Determine the (X, Y) coordinate at the center of the cell enclosing the given text.  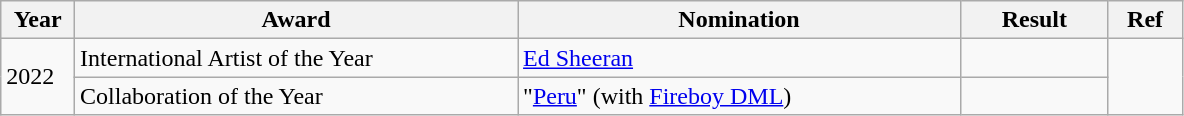
Ref (1145, 20)
Ed Sheeran (740, 58)
Nomination (740, 20)
Year (38, 20)
International Artist of the Year (296, 58)
Collaboration of the Year (296, 96)
Award (296, 20)
"Peru" (with Fireboy DML) (740, 96)
2022 (38, 77)
Result (1035, 20)
